Find where the given text appears and provide that cell's center as [X, Y] coordinate. 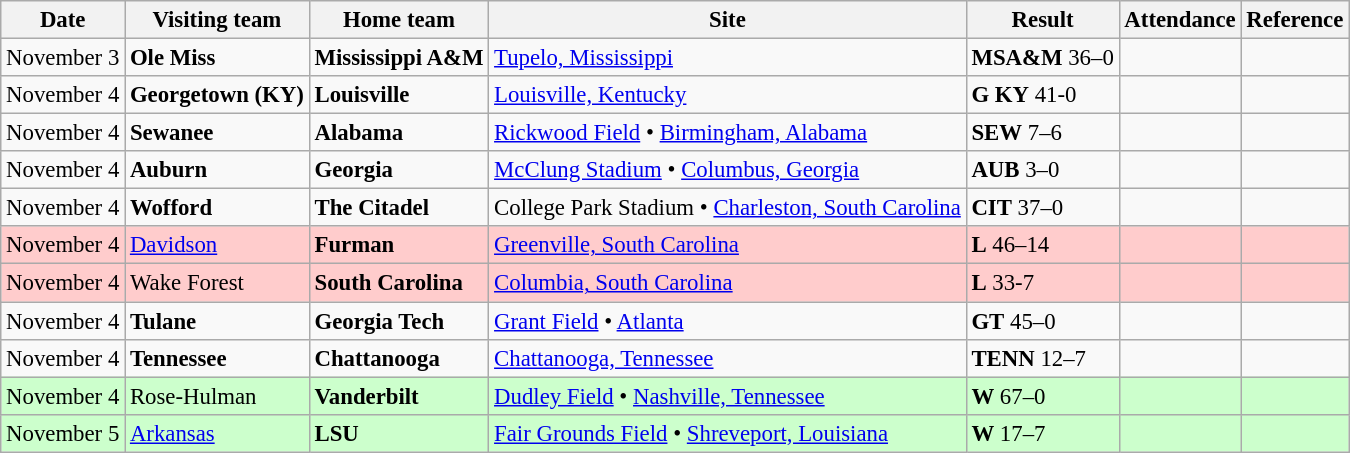
Vanderbilt [399, 396]
Auburn [218, 170]
Georgetown (KY) [218, 95]
TENN 12–7 [1042, 358]
Georgia [399, 170]
Site [728, 20]
Arkansas [218, 433]
College Park Stadium • Charleston, South Carolina [728, 208]
Louisville, Kentucky [728, 95]
AUB 3–0 [1042, 170]
Alabama [399, 133]
CIT 37–0 [1042, 208]
South Carolina [399, 283]
W 17–7 [1042, 433]
Tulane [218, 321]
Tupelo, Mississippi [728, 58]
Columbia, South Carolina [728, 283]
Greenville, South Carolina [728, 245]
Sewanee [218, 133]
Grant Field • Atlanta [728, 321]
L 33-7 [1042, 283]
MSA&M 36–0 [1042, 58]
SEW 7–6 [1042, 133]
W 67–0 [1042, 396]
Reference [1295, 20]
Davidson [218, 245]
Date [63, 20]
Mississippi A&M [399, 58]
Wake Forest [218, 283]
Dudley Field • Nashville, Tennessee [728, 396]
Attendance [1180, 20]
Ole Miss [218, 58]
November 5 [63, 433]
GT 45–0 [1042, 321]
McClung Stadium • Columbus, Georgia [728, 170]
Chattanooga, Tennessee [728, 358]
L 46–14 [1042, 245]
Result [1042, 20]
Louisville [399, 95]
Furman [399, 245]
Home team [399, 20]
Chattanooga [399, 358]
Visiting team [218, 20]
Fair Grounds Field • Shreveport, Louisiana [728, 433]
The Citadel [399, 208]
LSU [399, 433]
Rose-Hulman [218, 396]
Georgia Tech [399, 321]
Tennessee [218, 358]
Wofford [218, 208]
G KY 41-0 [1042, 95]
Rickwood Field • Birmingham, Alabama [728, 133]
November 3 [63, 58]
